Determine the (x, y) coordinate at the center of the cell enclosing the given text.  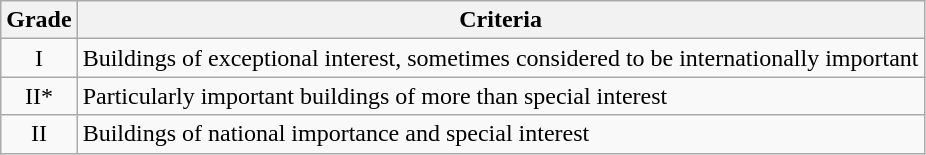
Grade (39, 20)
Criteria (500, 20)
II (39, 134)
I (39, 58)
Buildings of exceptional interest, sometimes considered to be internationally important (500, 58)
Buildings of national importance and special interest (500, 134)
II* (39, 96)
Particularly important buildings of more than special interest (500, 96)
